Return the [x, y] coordinate for the center point of the cell that contains the specified text.  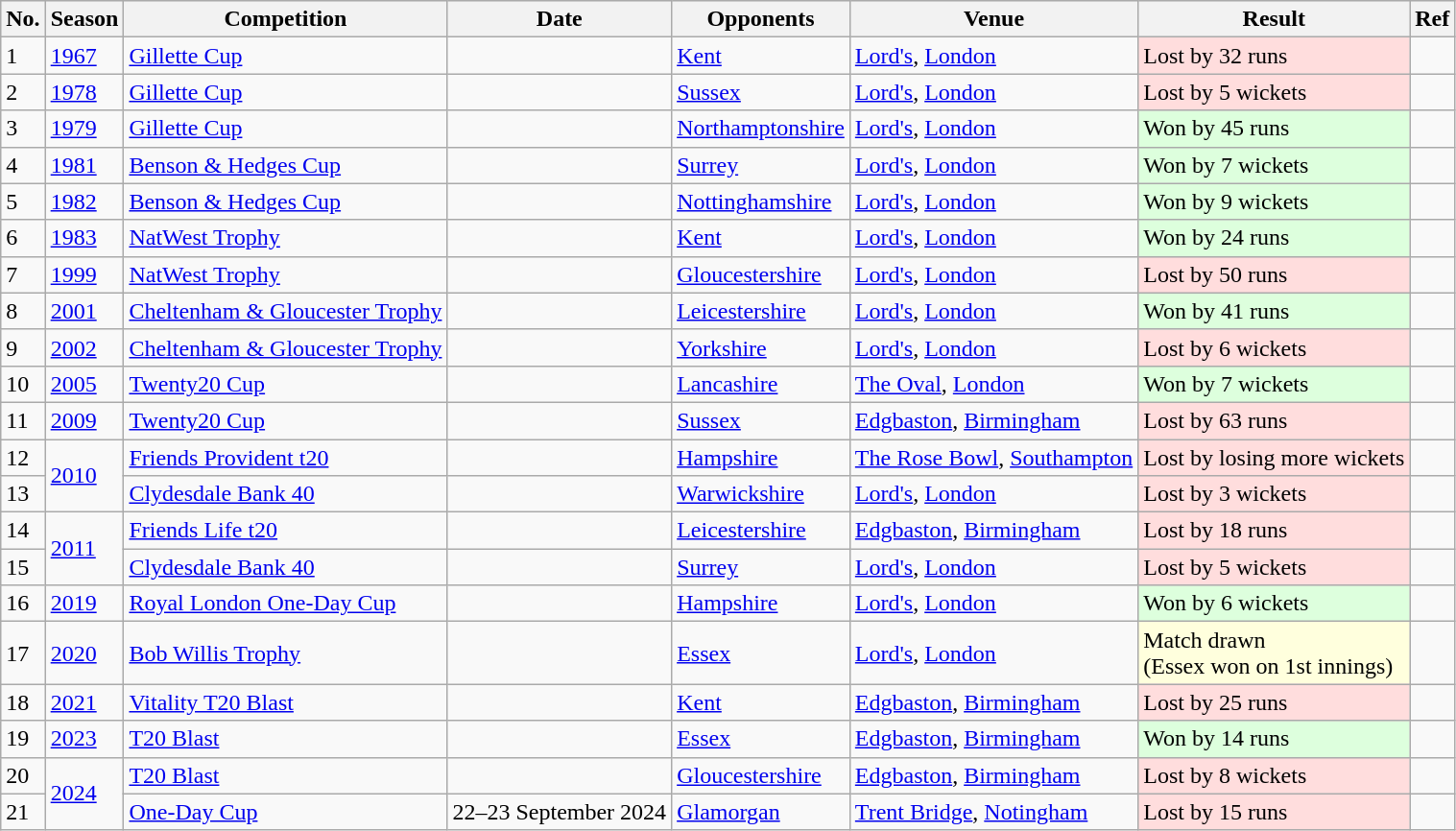
21 [23, 812]
16 [23, 604]
Northamptonshire [761, 129]
2020 [84, 653]
2005 [84, 384]
Won by 9 wickets [1275, 202]
22–23 September 2024 [560, 812]
The Rose Bowl, Southampton [993, 458]
1999 [84, 274]
3 [23, 129]
12 [23, 458]
17 [23, 653]
Result [1275, 19]
4 [23, 165]
1983 [84, 238]
1978 [84, 92]
Won by 14 runs [1275, 739]
Glamorgan [761, 812]
Lost by 15 runs [1275, 812]
Lost by 32 runs [1275, 56]
Nottinghamshire [761, 202]
No. [23, 19]
18 [23, 702]
Won by 45 runs [1275, 129]
2001 [84, 311]
2011 [84, 549]
Won by 6 wickets [1275, 604]
Lost by 25 runs [1275, 702]
Lancashire [761, 384]
Lost by 63 runs [1275, 420]
1 [23, 56]
6 [23, 238]
Lost by 18 runs [1275, 531]
Match drawn(Essex won on 1st innings) [1275, 653]
7 [23, 274]
1982 [84, 202]
2023 [84, 739]
2002 [84, 347]
2010 [84, 476]
2024 [84, 794]
Lost by 6 wickets [1275, 347]
5 [23, 202]
Season [84, 19]
Lost by 50 runs [1275, 274]
1967 [84, 56]
The Oval, London [993, 384]
13 [23, 494]
15 [23, 567]
9 [23, 347]
2009 [84, 420]
Warwickshire [761, 494]
2 [23, 92]
2019 [84, 604]
Date [560, 19]
Royal London One-Day Cup [286, 604]
Bob Willis Trophy [286, 653]
Friends Life t20 [286, 531]
11 [23, 420]
Won by 24 runs [1275, 238]
1981 [84, 165]
10 [23, 384]
Won by 41 runs [1275, 311]
One-Day Cup [286, 812]
1979 [84, 129]
Yorkshire [761, 347]
19 [23, 739]
Trent Bridge, Notingham [993, 812]
8 [23, 311]
Lost by 3 wickets [1275, 494]
Ref [1432, 19]
14 [23, 531]
Vitality T20 Blast [286, 702]
2021 [84, 702]
20 [23, 775]
Competition [286, 19]
Lost by 8 wickets [1275, 775]
Lost by losing more wickets [1275, 458]
Opponents [761, 19]
Venue [993, 19]
Friends Provident t20 [286, 458]
